Find where the given text appears and provide that cell's center as (x, y) coordinate. 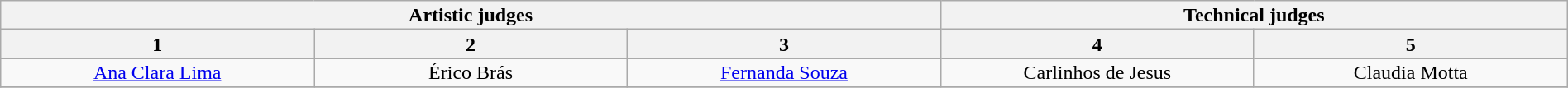
Artistic judges (471, 15)
Technical judges (1254, 15)
1 (157, 44)
Claudia Motta (1411, 72)
Érico Brás (471, 72)
Ana Clara Lima (157, 72)
Fernanda Souza (784, 72)
3 (784, 44)
Carlinhos de Jesus (1097, 72)
4 (1097, 44)
2 (471, 44)
5 (1411, 44)
